Find where the given text appears and provide that cell's center as [x, y] coordinate. 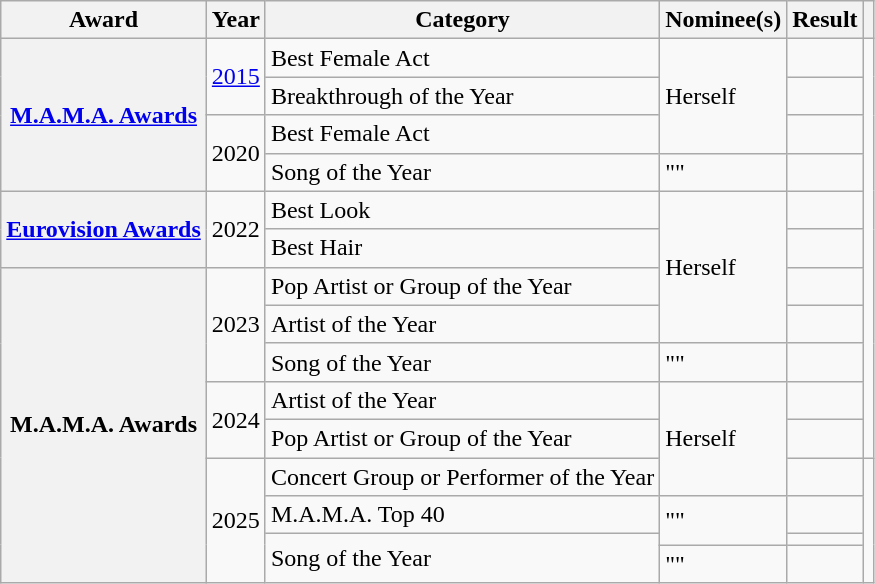
2015 [236, 77]
Breakthrough of the Year [462, 96]
2023 [236, 324]
Eurovision Awards [104, 229]
Best Hair [462, 248]
Concert Group or Performer of the Year [462, 477]
Nominee(s) [724, 20]
Category [462, 20]
2024 [236, 419]
M.A.M.A. Top 40 [462, 515]
Year [236, 20]
Best Look [462, 210]
2020 [236, 153]
Result [825, 20]
2022 [236, 229]
2025 [236, 520]
Award [104, 20]
